Pinpoint the cell where the given text exists, returning its (x, y) midpoint coordinate. 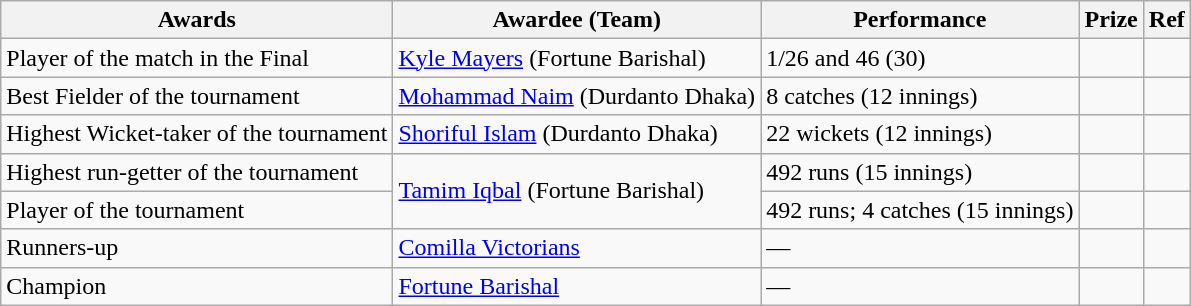
1/26 and 46 (30) (920, 58)
492 runs; 4 catches (15 innings) (920, 210)
Ref (1166, 20)
8 catches (12 innings) (920, 96)
Highest run-getter of the tournament (197, 172)
Kyle Mayers (Fortune Barishal) (577, 58)
Player of the tournament (197, 210)
Highest Wicket-taker of the tournament (197, 134)
Best Fielder of the tournament (197, 96)
Performance (920, 20)
Tamim Iqbal (Fortune Barishal) (577, 191)
Shoriful Islam (Durdanto Dhaka) (577, 134)
Awards (197, 20)
Prize (1111, 20)
Runners-up (197, 248)
Awardee (Team) (577, 20)
492 runs (15 innings) (920, 172)
Player of the match in the Final (197, 58)
22 wickets (12 innings) (920, 134)
Champion (197, 286)
Comilla Victorians (577, 248)
Mohammad Naim (Durdanto Dhaka) (577, 96)
Fortune Barishal (577, 286)
